Output the (x, y) coordinate of the center of the cell containing the given text.  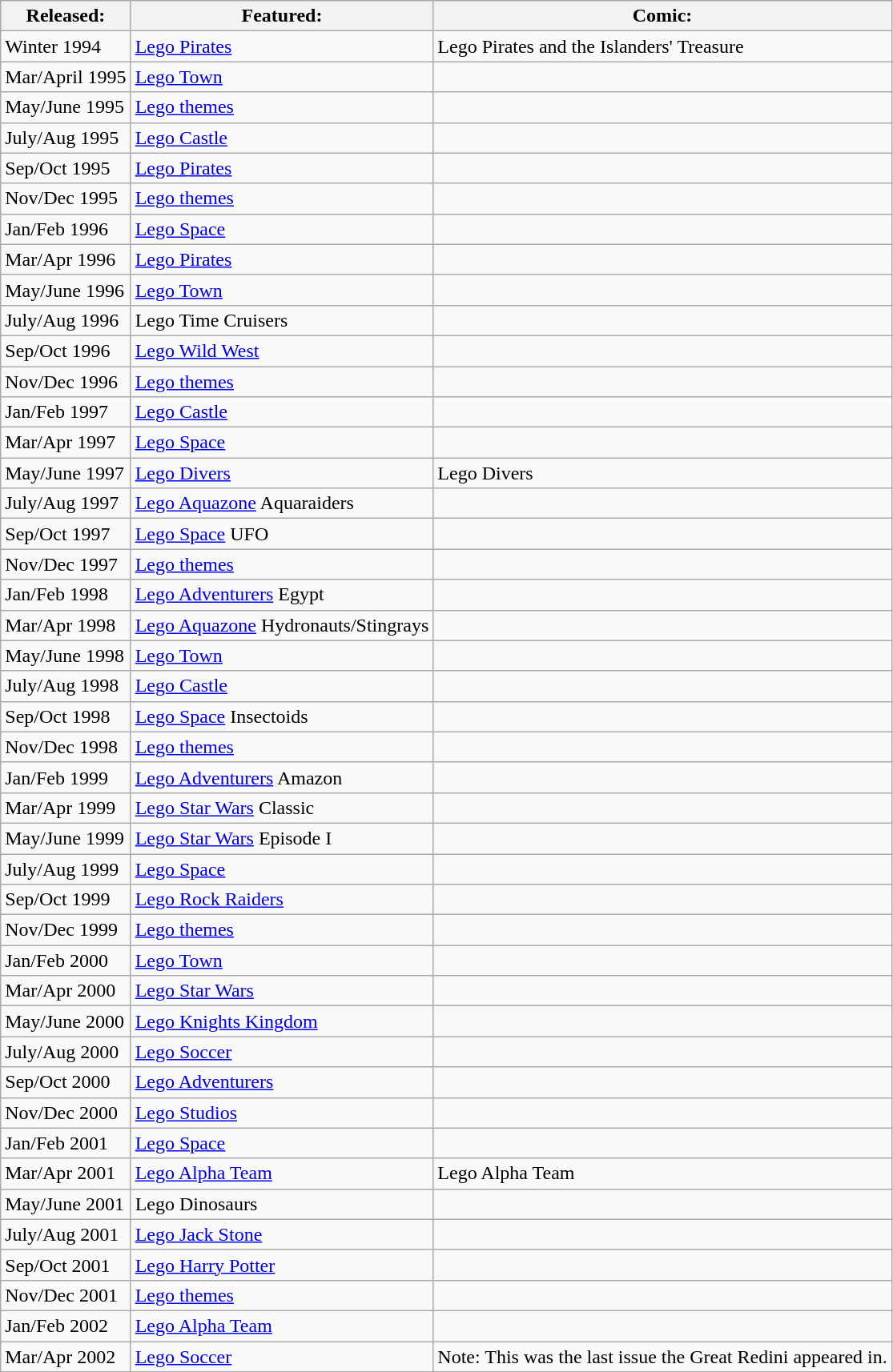
Mar/Apr 1996 (66, 259)
Mar/April 1995 (66, 77)
Lego Adventurers (282, 1082)
Jan/Feb 2002 (66, 1326)
July/Aug 2000 (66, 1052)
Winter 1994 (66, 46)
Sep/Oct 1997 (66, 534)
Lego Knights Kingdom (282, 1021)
July/Aug 1997 (66, 503)
Sep/Oct 1996 (66, 351)
Lego Studios (282, 1113)
May/June 1997 (66, 473)
Lego Aquazone Aquaraiders (282, 503)
July/Aug 2001 (66, 1234)
Nov/Dec 1996 (66, 382)
Lego Space Insectoids (282, 716)
Jan/Feb 2000 (66, 961)
Nov/Dec 1995 (66, 199)
Jan/Feb 1999 (66, 777)
Jan/Feb 1996 (66, 229)
Comic: (662, 16)
May/June 1996 (66, 290)
Lego Adventurers Amazon (282, 777)
Sep/Oct 1999 (66, 900)
Sep/Oct 2000 (66, 1082)
Sep/Oct 1995 (66, 168)
July/Aug 1998 (66, 686)
Lego Pirates and the Islanders' Treasure (662, 46)
May/June 2000 (66, 1021)
May/June 1998 (66, 656)
Lego Adventurers Egypt (282, 595)
Note: This was the last issue the Great Redini appeared in. (662, 1357)
Mar/Apr 2002 (66, 1357)
Lego Space UFO (282, 534)
Released: (66, 16)
Lego Jack Stone (282, 1234)
Nov/Dec 1998 (66, 747)
Sep/Oct 2001 (66, 1265)
Nov/Dec 1997 (66, 564)
May/June 1999 (66, 838)
Mar/Apr 1999 (66, 808)
Lego Time Cruisers (282, 320)
Lego Rock Raiders (282, 900)
Lego Dinosaurs (282, 1204)
Jan/Feb 1997 (66, 412)
Lego Star Wars Classic (282, 808)
Nov/Dec 2000 (66, 1113)
Lego Wild West (282, 351)
Featured: (282, 16)
Sep/Oct 1998 (66, 716)
Nov/Dec 2001 (66, 1295)
Lego Star Wars Episode I (282, 838)
Jan/Feb 2001 (66, 1143)
May/June 2001 (66, 1204)
July/Aug 1999 (66, 869)
Jan/Feb 1998 (66, 595)
Nov/Dec 1999 (66, 930)
Lego Star Wars (282, 991)
Mar/Apr 2000 (66, 991)
May/June 1995 (66, 107)
July/Aug 1995 (66, 138)
Mar/Apr 1998 (66, 625)
Lego Aquazone Hydronauts/Stingrays (282, 625)
Mar/Apr 2001 (66, 1173)
July/Aug 1996 (66, 320)
Lego Harry Potter (282, 1265)
Mar/Apr 1997 (66, 443)
